Return [x, y] of the center of cell containing provided text 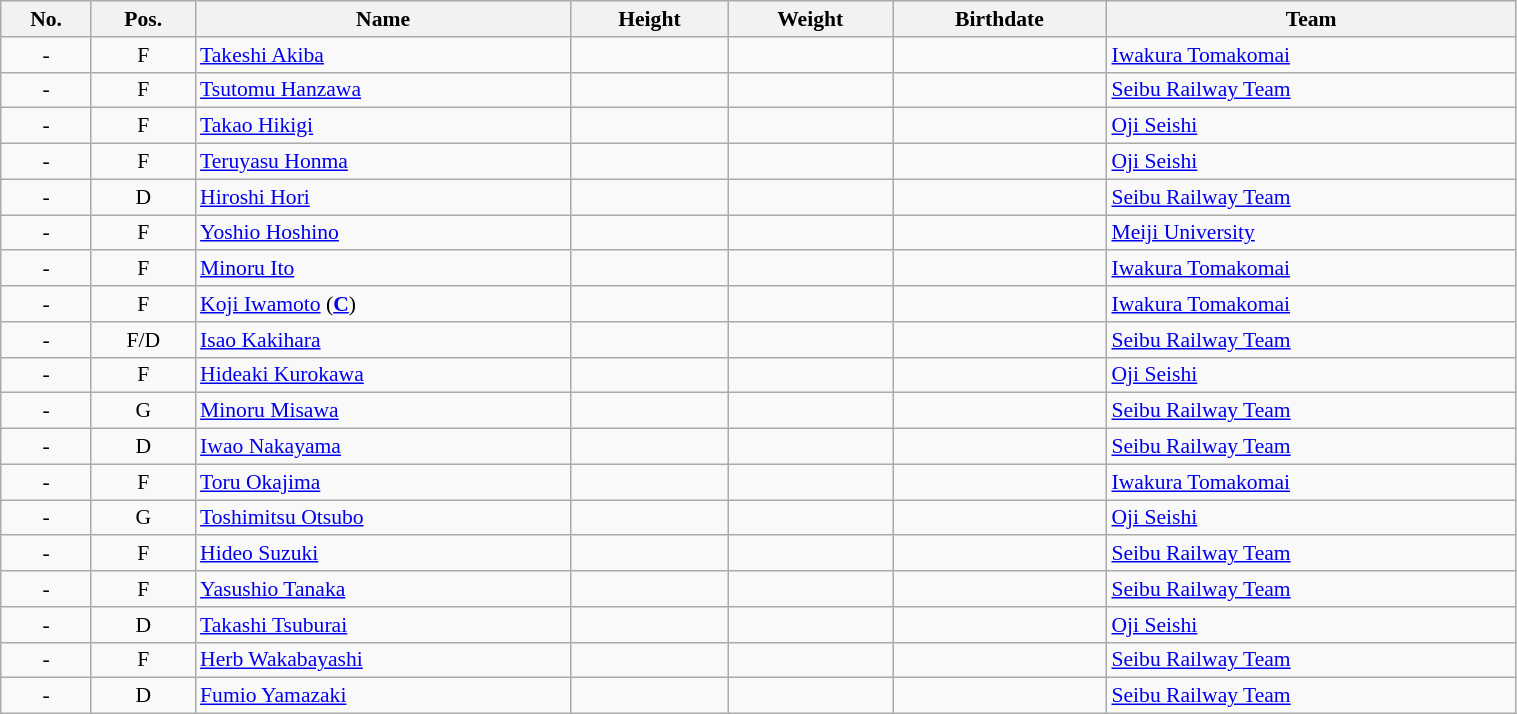
Toru Okajima [383, 482]
Toshimitsu Otsubo [383, 518]
Minoru Ito [383, 269]
Hideaki Kurokawa [383, 375]
Takao Hikigi [383, 126]
Hideo Suzuki [383, 554]
Weight [810, 19]
Tsutomu Hanzawa [383, 90]
Takashi Tsuburai [383, 625]
Iwao Nakayama [383, 447]
Koji Iwamoto (C) [383, 304]
F/D [143, 340]
Pos. [143, 19]
Birthdate [999, 19]
Yasushio Tanaka [383, 589]
Hiroshi Hori [383, 197]
Herb Wakabayashi [383, 660]
Height [650, 19]
Fumio Yamazaki [383, 696]
No. [46, 19]
Minoru Misawa [383, 411]
Name [383, 19]
Isao Kakihara [383, 340]
Teruyasu Honma [383, 162]
Team [1311, 19]
Meiji University [1311, 233]
Takeshi Akiba [383, 55]
Yoshio Hoshino [383, 233]
